From the cell containing the given text, extract its center point as [x, y] coordinate. 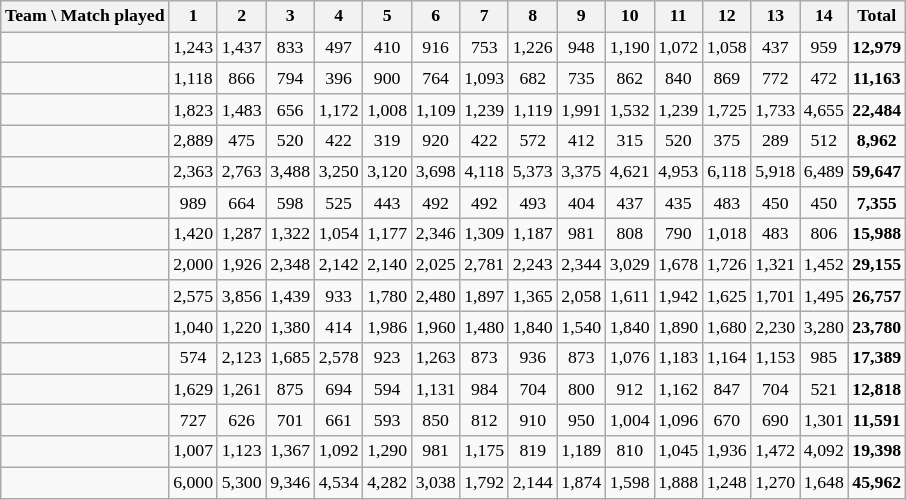
1 [194, 16]
794 [290, 78]
1,187 [532, 234]
11,163 [876, 78]
912 [630, 390]
2,889 [194, 140]
869 [728, 78]
790 [678, 234]
6,489 [824, 172]
1,598 [630, 482]
1,263 [436, 358]
1,986 [388, 326]
1,177 [388, 234]
493 [532, 202]
4,282 [388, 482]
2,575 [194, 296]
840 [678, 78]
2,363 [194, 172]
694 [338, 390]
764 [436, 78]
948 [582, 48]
1,897 [484, 296]
4,655 [824, 110]
1,261 [242, 390]
26,757 [876, 296]
1,226 [532, 48]
5 [388, 16]
984 [484, 390]
9 [582, 16]
9,346 [290, 482]
847 [728, 390]
574 [194, 358]
1,648 [824, 482]
6,118 [728, 172]
1,540 [582, 326]
1,058 [728, 48]
989 [194, 202]
11,591 [876, 420]
1,093 [484, 78]
1,109 [436, 110]
319 [388, 140]
2,123 [242, 358]
959 [824, 48]
Total [876, 16]
17,389 [876, 358]
1,131 [436, 390]
1,472 [776, 452]
8,962 [876, 140]
1,437 [242, 48]
11 [678, 16]
800 [582, 390]
2,781 [484, 264]
1,960 [436, 326]
2 [242, 16]
3,038 [436, 482]
1,991 [582, 110]
2,058 [582, 296]
497 [338, 48]
1,153 [776, 358]
12 [728, 16]
2,346 [436, 234]
772 [776, 78]
22,484 [876, 110]
1,823 [194, 110]
664 [242, 202]
1,367 [290, 452]
2,230 [776, 326]
1,309 [484, 234]
936 [532, 358]
12,818 [876, 390]
2,000 [194, 264]
682 [532, 78]
7,355 [876, 202]
412 [582, 140]
59,647 [876, 172]
23,780 [876, 326]
3,375 [582, 172]
3,488 [290, 172]
10 [630, 16]
1,007 [194, 452]
1,733 [776, 110]
1,248 [728, 482]
1,725 [728, 110]
1,092 [338, 452]
1,183 [678, 358]
289 [776, 140]
15,988 [876, 234]
593 [388, 420]
4,621 [630, 172]
900 [388, 78]
3 [290, 16]
8 [532, 16]
753 [484, 48]
1,439 [290, 296]
19,398 [876, 452]
1,888 [678, 482]
1,936 [728, 452]
1,365 [532, 296]
923 [388, 358]
1,780 [388, 296]
1,243 [194, 48]
598 [290, 202]
410 [388, 48]
985 [824, 358]
1,004 [630, 420]
727 [194, 420]
1,380 [290, 326]
3,280 [824, 326]
12,979 [876, 48]
435 [678, 202]
2,578 [338, 358]
916 [436, 48]
1,629 [194, 390]
2,480 [436, 296]
701 [290, 420]
910 [532, 420]
594 [388, 390]
4,118 [484, 172]
1,625 [728, 296]
1,119 [532, 110]
404 [582, 202]
1,190 [630, 48]
735 [582, 78]
5,300 [242, 482]
2,348 [290, 264]
819 [532, 452]
1,096 [678, 420]
472 [824, 78]
1,942 [678, 296]
1,678 [678, 264]
1,040 [194, 326]
1,726 [728, 264]
29,155 [876, 264]
866 [242, 78]
808 [630, 234]
1,532 [630, 110]
1,287 [242, 234]
1,792 [484, 482]
3,856 [242, 296]
1,890 [678, 326]
1,054 [338, 234]
414 [338, 326]
1,701 [776, 296]
1,220 [242, 326]
670 [728, 420]
3,029 [630, 264]
45,962 [876, 482]
4,092 [824, 452]
4,953 [678, 172]
475 [242, 140]
1,118 [194, 78]
1,301 [824, 420]
1,123 [242, 452]
443 [388, 202]
1,495 [824, 296]
2,025 [436, 264]
1,680 [728, 326]
1,926 [242, 264]
2,142 [338, 264]
850 [436, 420]
875 [290, 390]
950 [582, 420]
1,420 [194, 234]
6,000 [194, 482]
1,175 [484, 452]
2,243 [532, 264]
1,321 [776, 264]
2,344 [582, 264]
1,164 [728, 358]
3,120 [388, 172]
4,534 [338, 482]
Team \ Match played [85, 16]
1,480 [484, 326]
521 [824, 390]
4 [338, 16]
806 [824, 234]
1,172 [338, 110]
812 [484, 420]
1,018 [728, 234]
1,611 [630, 296]
2,140 [388, 264]
661 [338, 420]
933 [338, 296]
2,763 [242, 172]
3,250 [338, 172]
1,076 [630, 358]
5,373 [532, 172]
833 [290, 48]
1,685 [290, 358]
315 [630, 140]
920 [436, 140]
690 [776, 420]
375 [728, 140]
512 [824, 140]
656 [290, 110]
1,072 [678, 48]
862 [630, 78]
396 [338, 78]
1,290 [388, 452]
14 [824, 16]
7 [484, 16]
13 [776, 16]
1,322 [290, 234]
810 [630, 452]
1,270 [776, 482]
1,008 [388, 110]
3,698 [436, 172]
572 [532, 140]
1,045 [678, 452]
626 [242, 420]
1,874 [582, 482]
1,189 [582, 452]
6 [436, 16]
525 [338, 202]
1,162 [678, 390]
1,483 [242, 110]
1,452 [824, 264]
2,144 [532, 482]
5,918 [776, 172]
